Provide the (x, y) coordinate of the cell's center where the given text is located.  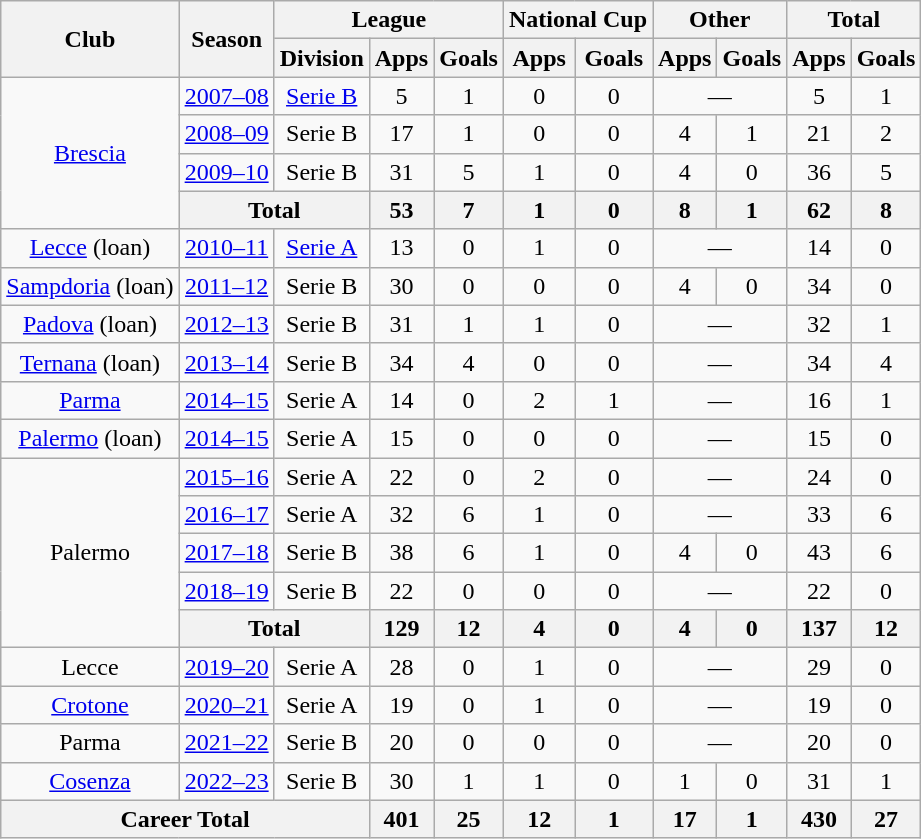
2012–13 (226, 324)
137 (819, 629)
2018–19 (226, 591)
29 (819, 667)
Career Total (186, 819)
Sampdoria (loan) (90, 286)
430 (819, 819)
36 (819, 172)
129 (401, 629)
Crotone (90, 705)
401 (401, 819)
28 (401, 667)
Lecce (90, 667)
2010–11 (226, 248)
Ternana (loan) (90, 362)
Cosenza (90, 781)
2022–23 (226, 781)
27 (886, 819)
2017–18 (226, 553)
2019–20 (226, 667)
Club (90, 39)
25 (469, 819)
2008–09 (226, 134)
38 (401, 553)
2015–16 (226, 477)
Palermo (loan) (90, 438)
2007–08 (226, 96)
62 (819, 210)
2009–10 (226, 172)
Padova (loan) (90, 324)
2013–14 (226, 362)
2020–21 (226, 705)
Division (322, 58)
League (388, 20)
53 (401, 210)
33 (819, 515)
24 (819, 477)
Other (720, 20)
43 (819, 553)
7 (469, 210)
Season (226, 39)
Palermo (90, 553)
21 (819, 134)
Lecce (loan) (90, 248)
13 (401, 248)
2011–12 (226, 286)
National Cup (578, 20)
2021–22 (226, 743)
Brescia (90, 153)
16 (819, 400)
2016–17 (226, 515)
